Scan for the cell matching the given text and deliver its [x, y] coordinate at center. 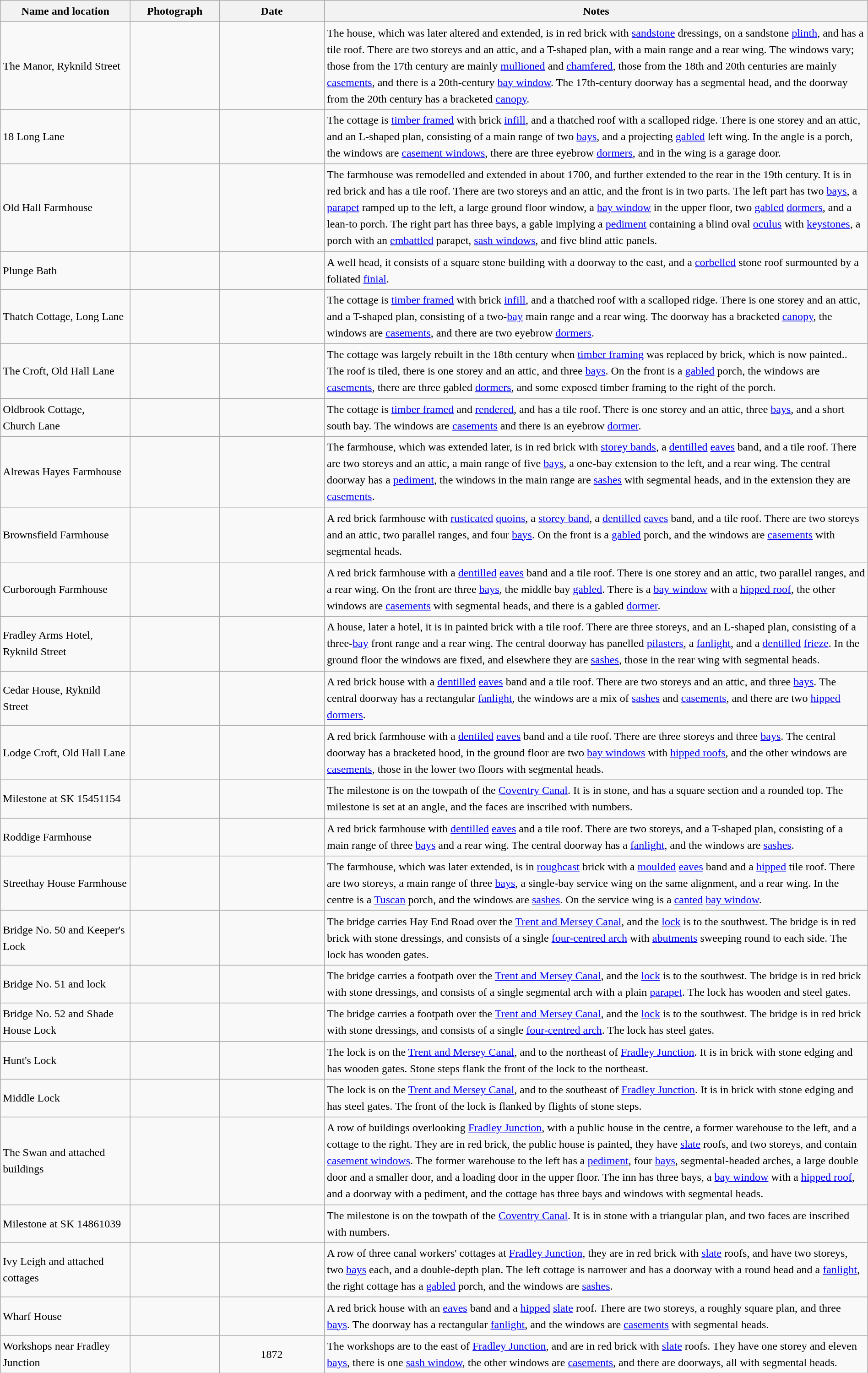
Lodge Croft, Old Hall Lane [65, 753]
Workshops near Fradley Junction [65, 1354]
Curborough Farmhouse [65, 589]
The Manor, Ryknild Street [65, 66]
The Croft, Old Hall Lane [65, 371]
Alrewas Hayes Farmhouse [65, 472]
Middle Lock [65, 1098]
Thatch Cottage, Long Lane [65, 317]
Notes [596, 11]
1872 [272, 1354]
Plunge Bath [65, 270]
Oldbrook Cottage,Church Lane [65, 418]
A well head, it consists of a square stone building with a doorway to the east, and a corbelled stone roof surmounted by a foliated finial. [596, 270]
Streethay House Farmhouse [65, 884]
Name and location [65, 11]
Wharf House [65, 1316]
Date [272, 11]
Milestone at SK 14861039 [65, 1223]
Bridge No. 51 and lock [65, 984]
Bridge No. 52 and Shade House Lock [65, 1022]
Milestone at SK 15451154 [65, 799]
Photograph [175, 11]
The Swan and attached buildings [65, 1161]
Ivy Leigh and attached cottages [65, 1270]
18 Long Lane [65, 136]
Old Hall Farmhouse [65, 208]
Roddige Farmhouse [65, 837]
Bridge No. 50 and Keeper's Lock [65, 938]
Hunt's Lock [65, 1060]
Brownsfield Farmhouse [65, 535]
The milestone is on the towpath of the Coventry Canal. It is in stone with a triangular plan, and two faces are inscribed with numbers. [596, 1223]
Cedar House, Ryknild Street [65, 699]
Fradley Arms Hotel,Ryknild Street [65, 644]
